Return the [x, y] coordinate for the center point of the cell that contains the specified text.  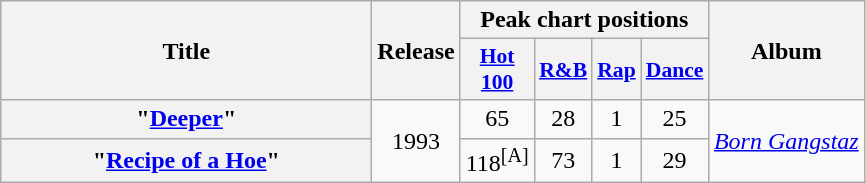
73 [563, 160]
Album [786, 50]
"Deeper" [186, 119]
65 [497, 119]
"Recipe of a Hoe" [186, 160]
Hot100 [497, 70]
R&B [563, 70]
25 [675, 119]
Title [186, 50]
118[A] [497, 160]
Born Gangstaz [786, 142]
Dance [675, 70]
1993 [416, 142]
29 [675, 160]
Rap [616, 70]
Peak chart positions [584, 20]
28 [563, 119]
Release [416, 50]
